Capture the cell that displays the provided text and extract its [X, Y] central coordinate. 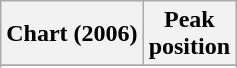
Chart (2006) [72, 34]
Peakposition [189, 34]
